Pinpoint the cell where the given text exists, returning its (X, Y) midpoint coordinate. 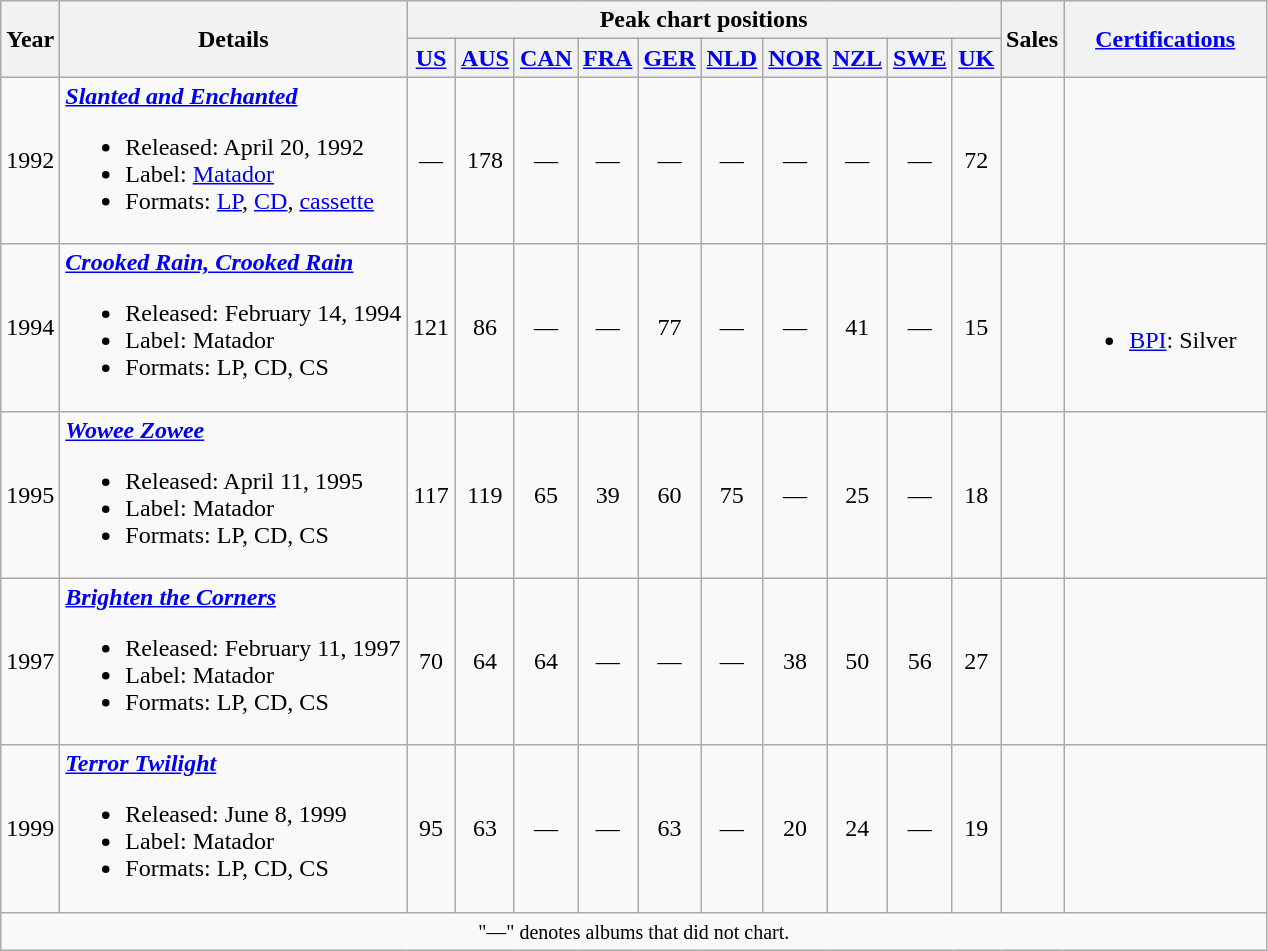
18 (976, 494)
41 (857, 328)
Crooked Rain, Crooked RainReleased: February 14, 1994Label: MatadorFormats: LP, CD, CS (234, 328)
"—" denotes albums that did not chart. (634, 931)
1999 (30, 828)
BPI: Silver (1166, 328)
1992 (30, 160)
FRA (608, 58)
65 (546, 494)
Certifications (1166, 39)
39 (608, 494)
1997 (30, 662)
75 (732, 494)
60 (670, 494)
24 (857, 828)
Peak chart positions (704, 20)
Year (30, 39)
Wowee ZoweeReleased: April 11, 1995Label: MatadorFormats: LP, CD, CS (234, 494)
20 (795, 828)
70 (432, 662)
117 (432, 494)
121 (432, 328)
1994 (30, 328)
NOR (795, 58)
50 (857, 662)
Brighten the CornersReleased: February 11, 1997Label: MatadorFormats: LP, CD, CS (234, 662)
NLD (732, 58)
AUS (484, 58)
86 (484, 328)
15 (976, 328)
72 (976, 160)
25 (857, 494)
1995 (30, 494)
SWE (920, 58)
Terror TwilightReleased: June 8, 1999Label: MatadorFormats: LP, CD, CS (234, 828)
US (432, 58)
Details (234, 39)
Sales (1032, 39)
56 (920, 662)
Slanted and EnchantedReleased: April 20, 1992Label: MatadorFormats: LP, CD, cassette (234, 160)
NZL (857, 58)
CAN (546, 58)
UK (976, 58)
77 (670, 328)
178 (484, 160)
GER (670, 58)
19 (976, 828)
27 (976, 662)
38 (795, 662)
119 (484, 494)
95 (432, 828)
